Scan for the cell matching the given text and deliver its (x, y) coordinate at center. 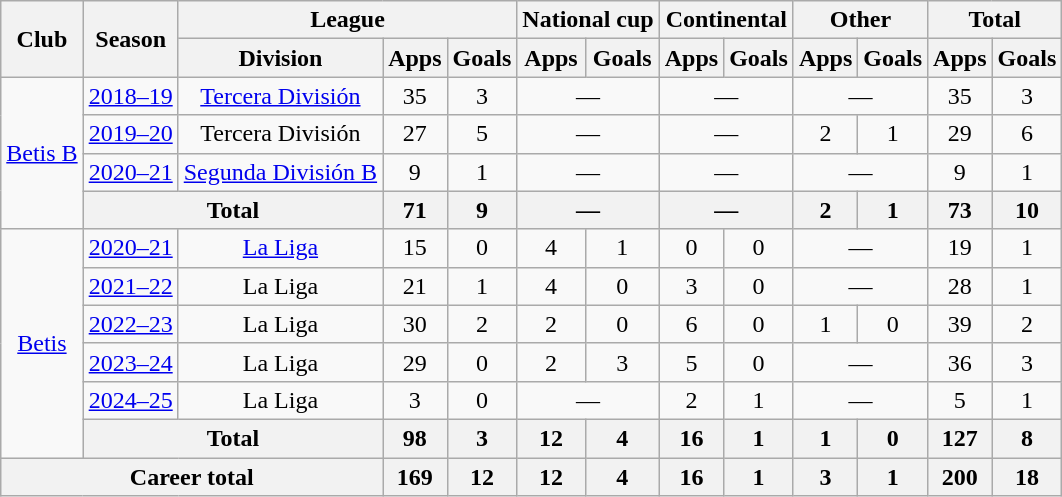
19 (960, 248)
98 (415, 438)
200 (960, 477)
127 (960, 438)
2019–20 (130, 134)
73 (960, 210)
8 (1027, 438)
10 (1027, 210)
28 (960, 286)
27 (415, 134)
2022–23 (130, 324)
18 (1027, 477)
39 (960, 324)
Betis (42, 343)
Betis B (42, 153)
71 (415, 210)
169 (415, 477)
2021–22 (130, 286)
Career total (192, 477)
2023–24 (130, 362)
National cup (588, 20)
Season (130, 39)
Club (42, 39)
2018–19 (130, 96)
Continental (726, 20)
21 (415, 286)
Segunda División B (280, 172)
30 (415, 324)
15 (415, 248)
Division (280, 58)
Other (860, 20)
36 (960, 362)
League (348, 20)
2024–25 (130, 400)
